Find where the given text appears and provide that cell's center as [x, y] coordinate. 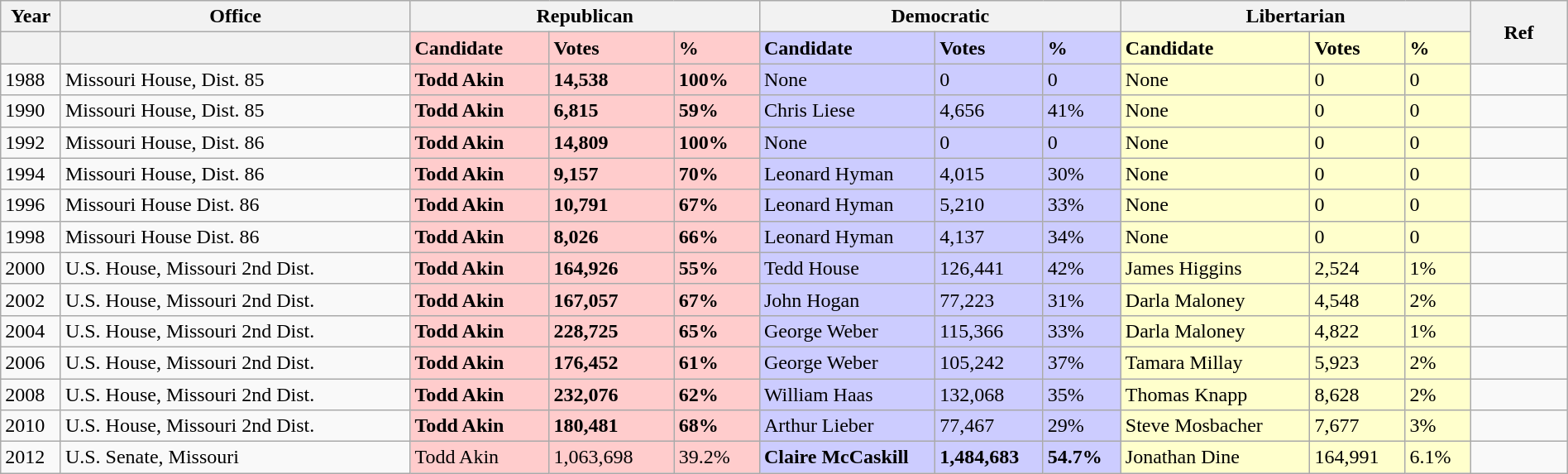
1988 [31, 79]
Claire McCaskill [847, 457]
Republican [585, 17]
14,538 [612, 79]
6.1% [1437, 457]
77,223 [989, 299]
59% [716, 111]
2012 [31, 457]
164,991 [1358, 457]
Jonathan Dine [1216, 457]
Ref [1518, 32]
70% [716, 174]
8,026 [612, 237]
Democratic [939, 17]
77,467 [989, 426]
167,057 [612, 299]
1990 [31, 111]
5,210 [989, 205]
4,015 [989, 174]
Tedd House [847, 268]
132,068 [989, 395]
3% [1437, 426]
1,484,683 [989, 457]
1996 [31, 205]
4,548 [1358, 299]
41% [1082, 111]
176,452 [612, 362]
55% [716, 268]
4,137 [989, 237]
62% [716, 395]
5,923 [1358, 362]
Chris Liese [847, 111]
2002 [31, 299]
115,366 [989, 331]
John Hogan [847, 299]
68% [716, 426]
29% [1082, 426]
Tamara Millay [1216, 362]
Thomas Knapp [1216, 395]
66% [716, 237]
105,242 [989, 362]
30% [1082, 174]
164,926 [612, 268]
6,815 [612, 111]
180,481 [612, 426]
Year [31, 17]
228,725 [612, 331]
James Higgins [1216, 268]
34% [1082, 237]
10,791 [612, 205]
31% [1082, 299]
37% [1082, 362]
1,063,698 [612, 457]
1994 [31, 174]
1998 [31, 237]
7,677 [1358, 426]
Office [235, 17]
2010 [31, 426]
4,822 [1358, 331]
35% [1082, 395]
126,441 [989, 268]
61% [716, 362]
39.2% [716, 457]
4,656 [989, 111]
William Haas [847, 395]
1992 [31, 142]
Arthur Lieber [847, 426]
2000 [31, 268]
2,524 [1358, 268]
Steve Mosbacher [1216, 426]
2004 [31, 331]
232,076 [612, 395]
U.S. Senate, Missouri [235, 457]
Libertarian [1295, 17]
2008 [31, 395]
42% [1082, 268]
14,809 [612, 142]
2006 [31, 362]
9,157 [612, 174]
54.7% [1082, 457]
8,628 [1358, 395]
65% [716, 331]
